For the text-containing cell, return its midpoint in [X, Y] coordinate format. 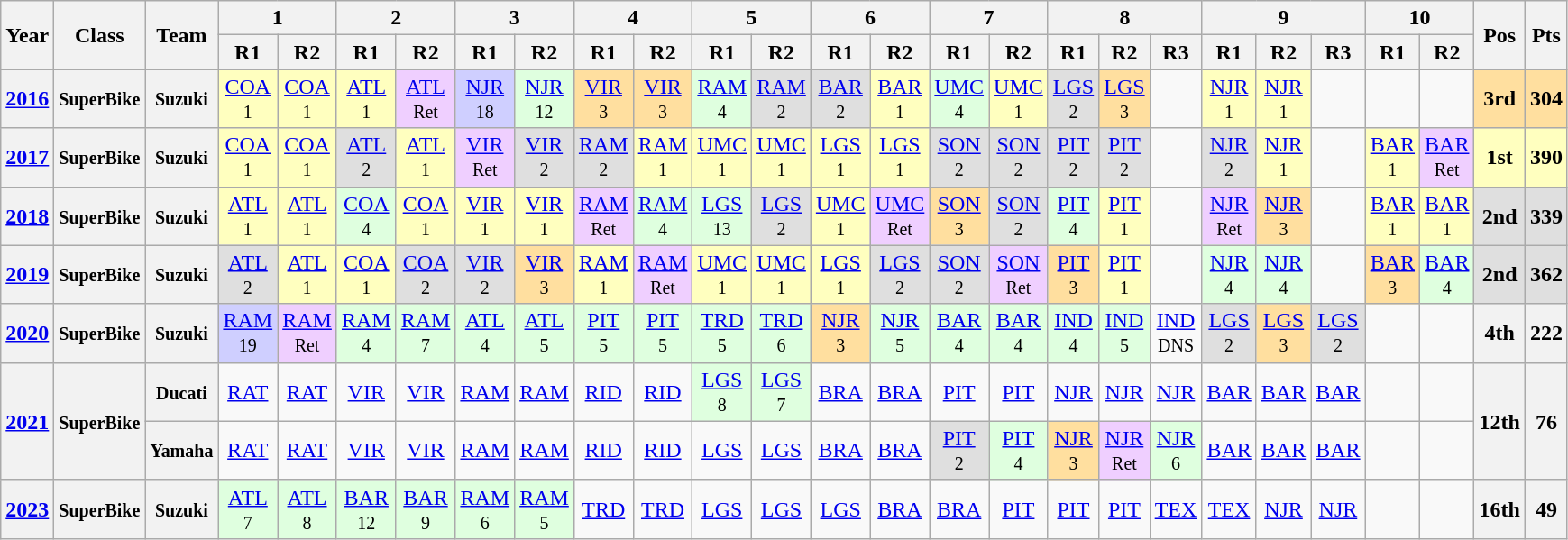
ATL5 [545, 334]
1st [1499, 157]
BAR2 [840, 99]
RAM6 [485, 508]
Pts [1545, 35]
ATLRet [426, 99]
4 [633, 18]
UMC4 [959, 99]
IND4 [1073, 334]
Yamaha [182, 451]
LGS8 [722, 391]
10 [1419, 18]
2017 [27, 157]
COA4 [366, 216]
BAR3 [1392, 274]
NJR6 [1176, 451]
LGS13 [722, 216]
16th [1499, 508]
Year [27, 35]
4th [1499, 334]
PIT3 [1073, 274]
Team [182, 35]
2020 [27, 334]
VIRRet [485, 157]
222 [1545, 334]
Pos [1499, 35]
UMCRet [900, 216]
5 [752, 18]
LGS7 [782, 391]
BAR12 [366, 508]
2016 [27, 99]
RAM19 [248, 334]
ATL8 [307, 508]
12th [1499, 421]
RAM7 [426, 334]
390 [1545, 157]
TRD5 [722, 334]
2019 [27, 274]
339 [1545, 216]
2018 [27, 216]
INDDNS [1176, 334]
3 [514, 18]
2023 [27, 508]
NJR12 [545, 99]
NJR5 [900, 334]
7 [988, 18]
COA2 [426, 274]
RAM5 [545, 508]
Class [99, 35]
2021 [27, 421]
362 [1545, 274]
NJR18 [485, 99]
Ducati [182, 391]
304 [1545, 99]
ATL4 [485, 334]
NJR2 [1229, 157]
3rd [1499, 99]
IND5 [1124, 334]
8 [1125, 18]
49 [1545, 508]
6 [869, 18]
ATL7 [248, 508]
TRD6 [782, 334]
BAR9 [426, 508]
BARRet [1447, 157]
9 [1284, 18]
SON3 [959, 216]
SONRet [1019, 274]
2 [395, 18]
1 [278, 18]
76 [1545, 421]
